Determine the (X, Y) coordinate at the center of the cell enclosing the given text.  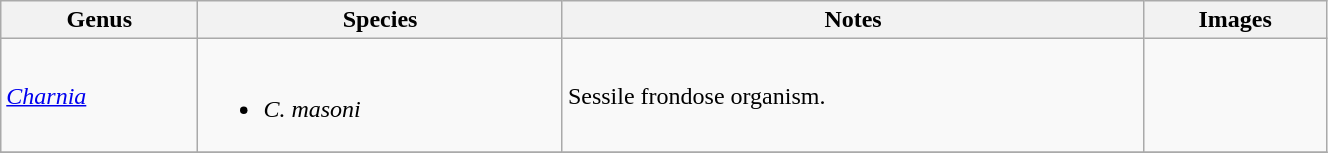
Genus (100, 20)
Sessile frondose organism. (852, 96)
Notes (852, 20)
C. masoni (380, 96)
Species (380, 20)
Images (1236, 20)
Charnia (100, 96)
